Detect which cell encompasses the target text, then output its (X, Y) center coordinate. 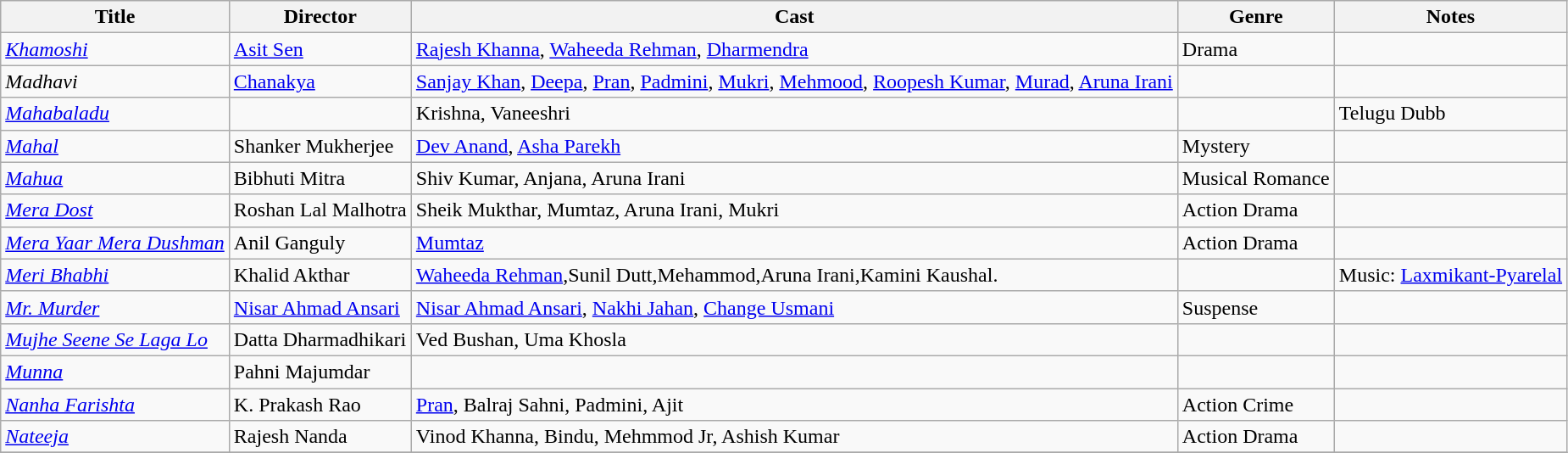
K. Prakash Rao (320, 405)
Cast (794, 17)
Nateeja (115, 437)
Drama (1256, 49)
Nanha Farishta (115, 405)
Mr. Murder (115, 307)
Ved Bushan, Uma Khosla (794, 339)
Title (115, 17)
Meri Bhabhi (115, 275)
Mahua (115, 178)
Bibhuti Mitra (320, 178)
Madhavi (115, 81)
Mumtaz (794, 243)
Director (320, 17)
Chanakya (320, 81)
Nisar Ahmad Ansari (320, 307)
Suspense (1256, 307)
Pran, Balraj Sahni, Padmini, Ajit (794, 405)
Sanjay Khan, Deepa, Pran, Padmini, Mukri, Mehmood, Roopesh Kumar, Murad, Aruna Irani (794, 81)
Mystery (1256, 146)
Mera Yaar Mera Dushman (115, 243)
Krishna, Vaneeshri (794, 114)
Anil Ganguly (320, 243)
Genre (1256, 17)
Sheik Mukthar, Mumtaz, Aruna Irani, Mukri (794, 210)
Mahal (115, 146)
Datta Dharmadhikari (320, 339)
Vinod Khanna, Bindu, Mehmmod Jr, Ashish Kumar (794, 437)
Nisar Ahmad Ansari, Nakhi Jahan, Change Usmani (794, 307)
Action Crime (1256, 405)
Pahni Majumdar (320, 372)
Telugu Dubb (1450, 114)
Asit Sen (320, 49)
Shiv Kumar, Anjana, Aruna Irani (794, 178)
Munna (115, 372)
Dev Anand, Asha Parekh (794, 146)
Shanker Mukherjee (320, 146)
Notes (1450, 17)
Mahabaladu (115, 114)
Khalid Akthar (320, 275)
Roshan Lal Malhotra (320, 210)
Rajesh Nanda (320, 437)
Musical Romance (1256, 178)
Music: Laxmikant-Pyarelal (1450, 275)
Rajesh Khanna, Waheeda Rehman, Dharmendra (794, 49)
Waheeda Rehman,Sunil Dutt,Mehammod,Aruna Irani,Kamini Kaushal. (794, 275)
Mera Dost (115, 210)
Khamoshi (115, 49)
Mujhe Seene Se Laga Lo (115, 339)
